Determine the [X, Y] coordinate at the center of the cell enclosing the given text.  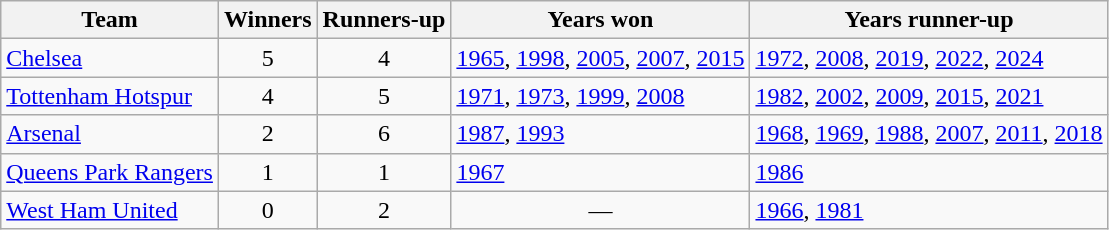
Team [110, 20]
1965, 1998, 2005, 2007, 2015 [600, 58]
Years runner-up [929, 20]
1967 [600, 172]
Chelsea [110, 58]
1971, 1973, 1999, 2008 [600, 96]
Winners [268, 20]
Runners-up [384, 20]
— [600, 210]
1982, 2002, 2009, 2015, 2021 [929, 96]
1966, 1981 [929, 210]
0 [268, 210]
Years won [600, 20]
1972, 2008, 2019, 2022, 2024 [929, 58]
1987, 1993 [600, 134]
Queens Park Rangers [110, 172]
6 [384, 134]
Tottenham Hotspur [110, 96]
1986 [929, 172]
Arsenal [110, 134]
1968, 1969, 1988, 2007, 2011, 2018 [929, 134]
West Ham United [110, 210]
